Capture the cell that displays the provided text and extract its (x, y) central coordinate. 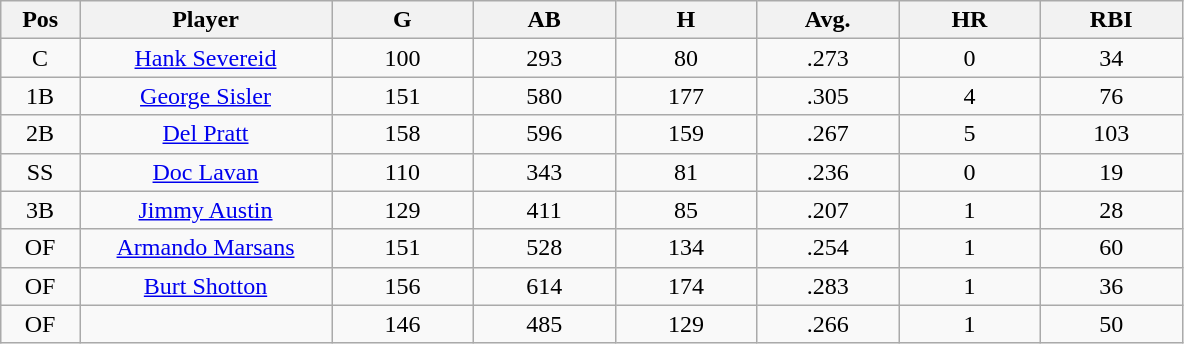
Burt Shotton (206, 286)
HR (970, 20)
Hank Severeid (206, 58)
.305 (828, 96)
411 (544, 210)
100 (403, 58)
4 (970, 96)
1B (40, 96)
596 (544, 134)
Player (206, 20)
SS (40, 172)
156 (403, 286)
H (686, 20)
C (40, 58)
28 (1111, 210)
Armando Marsans (206, 248)
528 (544, 248)
.267 (828, 134)
Avg. (828, 20)
158 (403, 134)
19 (1111, 172)
Pos (40, 20)
G (403, 20)
2B (40, 134)
.254 (828, 248)
60 (1111, 248)
485 (544, 324)
103 (1111, 134)
159 (686, 134)
Jimmy Austin (206, 210)
85 (686, 210)
76 (1111, 96)
AB (544, 20)
81 (686, 172)
3B (40, 210)
580 (544, 96)
.207 (828, 210)
80 (686, 58)
134 (686, 248)
146 (403, 324)
.283 (828, 286)
RBI (1111, 20)
177 (686, 96)
George Sisler (206, 96)
110 (403, 172)
34 (1111, 58)
.273 (828, 58)
Del Pratt (206, 134)
343 (544, 172)
293 (544, 58)
.236 (828, 172)
174 (686, 286)
Doc Lavan (206, 172)
.266 (828, 324)
614 (544, 286)
50 (1111, 324)
36 (1111, 286)
5 (970, 134)
